Locate the cell with the specified text and output its (x, y) center coordinate. 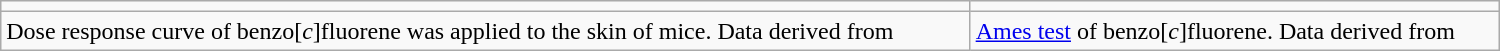
Dose response curve of benzo[c]fluorene was applied to the skin of mice. Data derived from (486, 31)
Ames test of benzo[c]fluorene. Data derived from (1234, 31)
